Find where the given text appears and provide that cell's center as [x, y] coordinate. 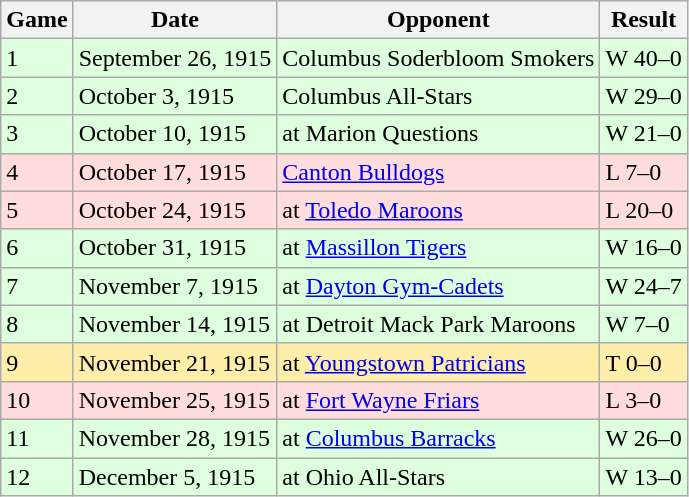
October 17, 1915 [175, 172]
October 31, 1915 [175, 248]
T 0–0 [644, 362]
at Dayton Gym-Cadets [438, 286]
W 24–7 [644, 286]
Columbus All-Stars [438, 96]
W 13–0 [644, 477]
December 5, 1915 [175, 477]
November 14, 1915 [175, 324]
9 [37, 362]
3 [37, 134]
4 [37, 172]
10 [37, 400]
at Columbus Barracks [438, 438]
at Youngstown Patricians [438, 362]
October 24, 1915 [175, 210]
W 40–0 [644, 58]
at Ohio All-Stars [438, 477]
8 [37, 324]
W 16–0 [644, 248]
11 [37, 438]
1 [37, 58]
Canton Bulldogs [438, 172]
October 10, 1915 [175, 134]
Date [175, 20]
Game [37, 20]
W 7–0 [644, 324]
L 20–0 [644, 210]
at Marion Questions [438, 134]
Result [644, 20]
Opponent [438, 20]
November 28, 1915 [175, 438]
Columbus Soderbloom Smokers [438, 58]
5 [37, 210]
at Detroit Mack Park Maroons [438, 324]
November 7, 1915 [175, 286]
November 21, 1915 [175, 362]
L 3–0 [644, 400]
12 [37, 477]
November 25, 1915 [175, 400]
2 [37, 96]
at Toledo Maroons [438, 210]
L 7–0 [644, 172]
at Massillon Tigers [438, 248]
7 [37, 286]
September 26, 1915 [175, 58]
W 21–0 [644, 134]
at Fort Wayne Friars [438, 400]
6 [37, 248]
W 29–0 [644, 96]
October 3, 1915 [175, 96]
W 26–0 [644, 438]
